Detect which cell encompasses the target text, then output its [X, Y] center coordinate. 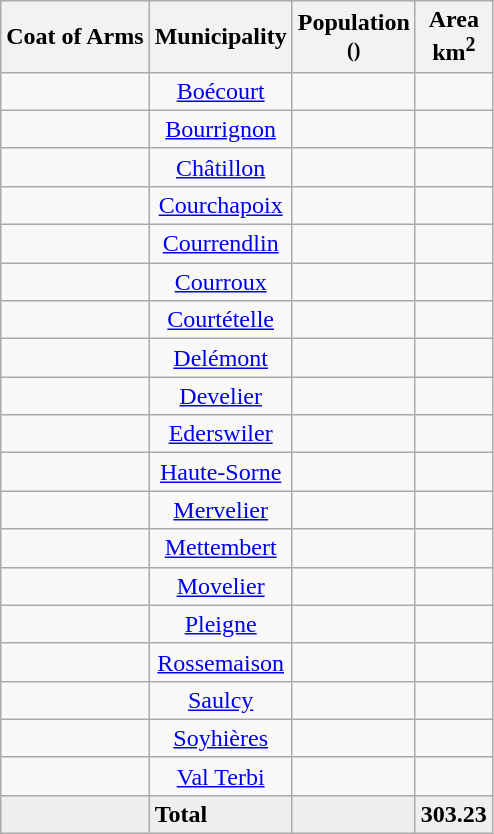
Rossemaison [220, 662]
Mervelier [220, 510]
Val Terbi [220, 776]
Delémont [220, 358]
Coat of Arms [75, 37]
Ederswiler [220, 434]
Mettembert [220, 548]
Courtételle [220, 320]
Population() [354, 37]
Bourrignon [220, 129]
Saulcy [220, 700]
Develier [220, 396]
Châtillon [220, 167]
Haute-Sorne [220, 472]
Total [220, 814]
Movelier [220, 586]
Courchapoix [220, 205]
303.23 [454, 814]
Pleigne [220, 624]
Courrendlin [220, 244]
Soyhières [220, 738]
Courroux [220, 282]
Boécourt [220, 91]
Municipality [220, 37]
Area km2 [454, 37]
